Output the [x, y] coordinate of the center of the cell containing the given text.  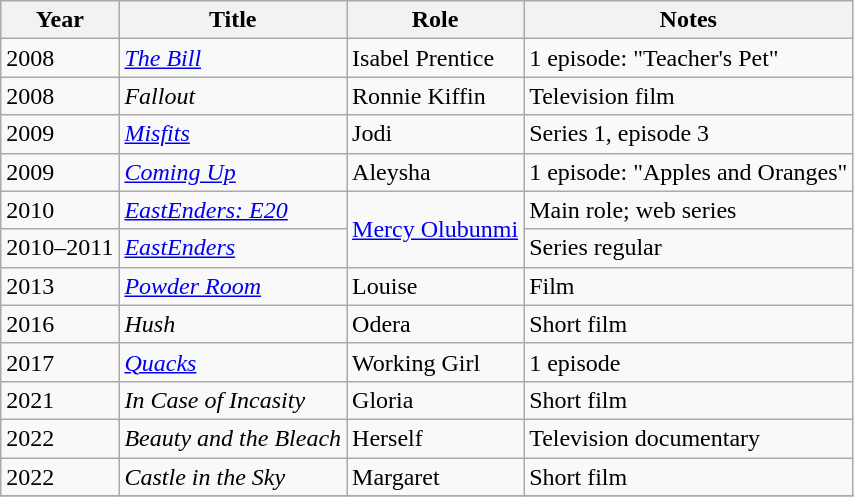
2010 [60, 210]
Mercy Olubunmi [436, 229]
Working Girl [436, 362]
Television documentary [688, 438]
Film [688, 286]
Louise [436, 286]
2017 [60, 362]
In Case of Incasity [233, 400]
Year [60, 20]
Role [436, 20]
2021 [60, 400]
Series 1, episode 3 [688, 134]
Jodi [436, 134]
1 episode: "Apples and Oranges" [688, 172]
2013 [60, 286]
Series regular [688, 248]
Aleysha [436, 172]
Castle in the Sky [233, 477]
Beauty and the Bleach [233, 438]
2016 [60, 324]
Fallout [233, 96]
EastEnders [233, 248]
Herself [436, 438]
1 episode [688, 362]
Powder Room [233, 286]
Quacks [233, 362]
Title [233, 20]
The Bill [233, 58]
Gloria [436, 400]
Misfits [233, 134]
Ronnie Kiffin [436, 96]
Notes [688, 20]
2010–2011 [60, 248]
Coming Up [233, 172]
EastEnders: E20 [233, 210]
Odera [436, 324]
Isabel Prentice [436, 58]
Television film [688, 96]
Margaret [436, 477]
Main role; web series [688, 210]
1 episode: "Teacher's Pet" [688, 58]
Hush [233, 324]
